Return [X, Y] of the center of cell containing provided text 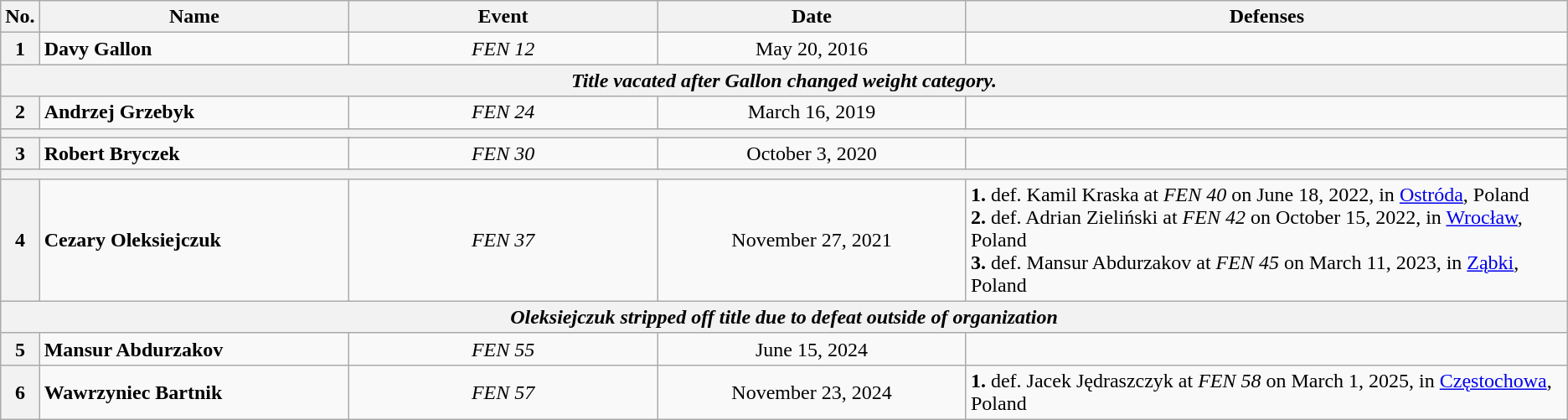
Robert Bryczek [194, 153]
November 23, 2024 [812, 392]
Wawrzyniec Bartnik [194, 392]
Davy Gallon [194, 49]
Title vacated after Gallon changed weight category. [784, 80]
1. def. Jacek Jędraszczyk at FEN 58 on March 1, 2025, in Częstochowa, Poland [1266, 392]
Name [194, 17]
2 [20, 112]
Oleksiejczuk stripped off title due to defeat outside of organization [784, 317]
Cezary Oleksiejczuk [194, 240]
Defenses [1266, 17]
FEN 12 [503, 49]
1 [20, 49]
FEN 57 [503, 392]
Event [503, 17]
May 20, 2016 [812, 49]
FEN 24 [503, 112]
FEN 37 [503, 240]
March 16, 2019 [812, 112]
Date [812, 17]
FEN 55 [503, 349]
No. [20, 17]
November 27, 2021 [812, 240]
4 [20, 240]
5 [20, 349]
6 [20, 392]
3 [20, 153]
October 3, 2020 [812, 153]
Andrzej Grzebyk [194, 112]
FEN 30 [503, 153]
June 15, 2024 [812, 349]
Mansur Abdurzakov [194, 349]
